Determine the [x, y] coordinate at the center of the cell enclosing the given text.  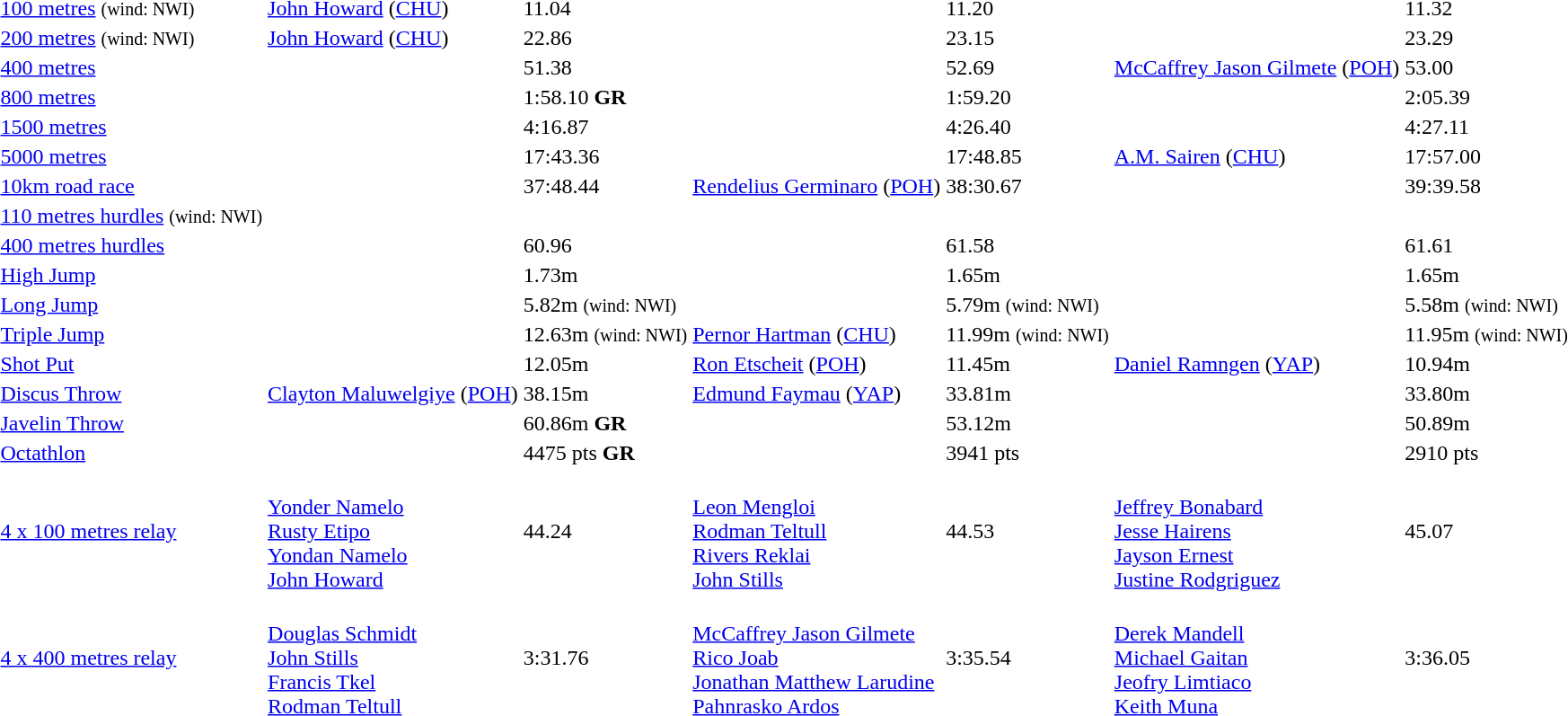
Leon Mengloi Rodman Teltull Rivers Reklai John Stills [817, 531]
11.45m [1027, 364]
4:26.40 [1027, 127]
Pernor Hartman (CHU) [817, 334]
Clayton Maluwelgiye (POH) [393, 393]
Edmund Faymau (YAP) [817, 393]
1.73m [605, 275]
53.12m [1027, 423]
44.24 [605, 531]
12.63m (wind: NWI) [605, 334]
60.86m GR [605, 423]
1.65m [1027, 275]
4:16.87 [605, 127]
1:58.10 GR [605, 97]
37:48.44 [605, 186]
17:48.85 [1027, 156]
1:59.20 [1027, 97]
22.86 [605, 38]
33.81m [1027, 393]
Jeffrey Bonabard Jesse Hairens Jayson Ernest Justine Rodgriguez [1257, 531]
11.99m (wind: NWI) [1027, 334]
38.15m [605, 393]
5.79m (wind: NWI) [1027, 305]
23.15 [1027, 38]
5.82m (wind: NWI) [605, 305]
Rendelius Germinaro (POH) [817, 186]
52.69 [1027, 67]
61.58 [1027, 245]
4475 pts GR [605, 453]
12.05m [605, 364]
McCaffrey Jason Gilmete (POH) [1257, 67]
17:43.36 [605, 156]
John Howard (CHU) [393, 38]
44.53 [1027, 531]
Ron Etscheit (POH) [817, 364]
Daniel Ramngen (YAP) [1257, 364]
Yonder Namelo Rusty Etipo Yondan Namelo John Howard [393, 531]
3941 pts [1027, 453]
A.M. Sairen (CHU) [1257, 156]
51.38 [605, 67]
38:30.67 [1027, 186]
60.96 [605, 245]
